Determine the [x, y] coordinate at the center of the cell enclosing the given text.  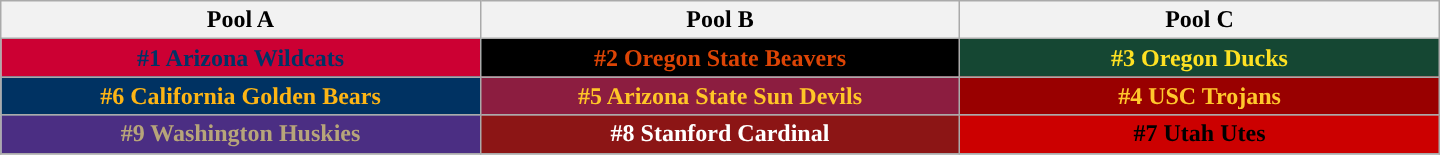
#2 Oregon State Beavers [720, 58]
Pool A [240, 20]
#6 California Golden Bears [240, 96]
#8 Stanford Cardinal [720, 134]
#3 Oregon Ducks [1200, 58]
#4 USC Trojans [1200, 96]
Pool C [1200, 20]
#1 Arizona Wildcats [240, 58]
#7 Utah Utes [1200, 134]
#5 Arizona State Sun Devils [720, 96]
Pool B [720, 20]
#9 Washington Huskies [240, 134]
